For the text-containing cell, return its midpoint in (X, Y) coordinate format. 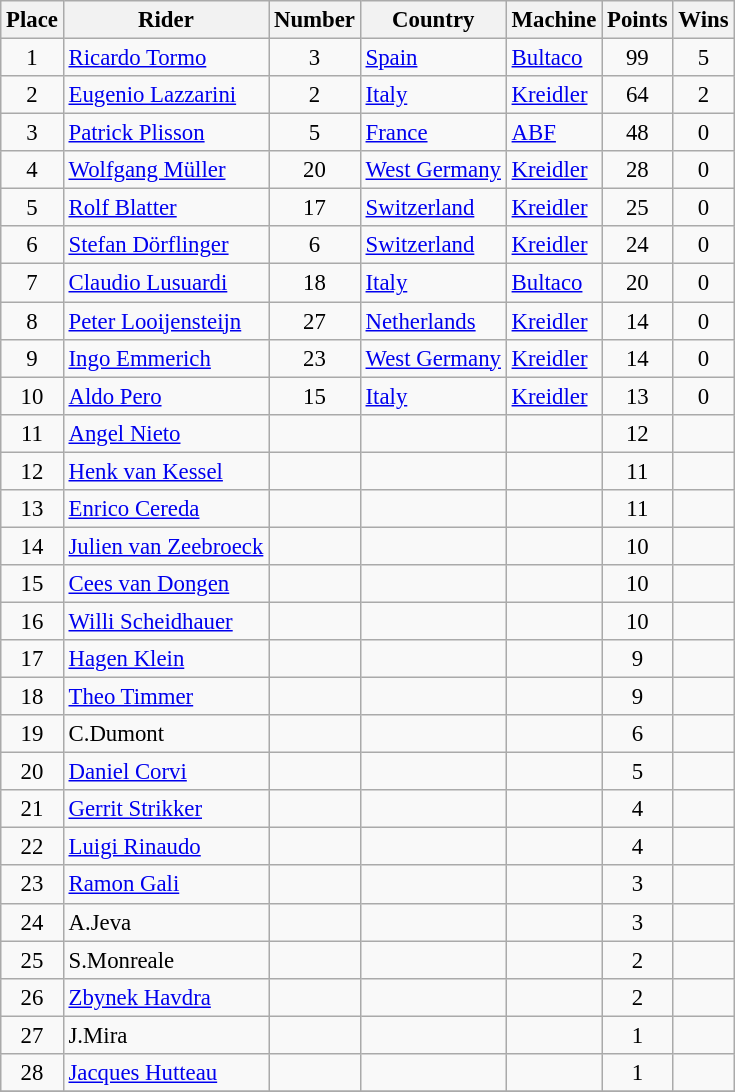
C.Dumont (166, 734)
Aldo Pero (166, 396)
Zbynek Havdra (166, 997)
Claudio Lusuardi (166, 283)
Rolf Blatter (166, 208)
Wolfgang Müller (166, 170)
8 (32, 321)
Hagen Klein (166, 659)
Patrick Plisson (166, 133)
France (433, 133)
Julien van Zeebroeck (166, 546)
J.Mira (166, 1035)
99 (638, 58)
Spain (433, 58)
Netherlands (433, 321)
Peter Looijensteijn (166, 321)
Enrico Cereda (166, 509)
Daniel Corvi (166, 772)
Jacques Hutteau (166, 1073)
22 (32, 847)
Theo Timmer (166, 697)
Rider (166, 20)
Eugenio Lazzarini (166, 95)
Gerrit Strikker (166, 809)
Machine (554, 20)
19 (32, 734)
Country (433, 20)
26 (32, 997)
16 (32, 621)
Number (315, 20)
Willi Scheidhauer (166, 621)
Wins (704, 20)
21 (32, 809)
S.Monreale (166, 960)
Points (638, 20)
A.Jeva (166, 922)
48 (638, 133)
Cees van Dongen (166, 584)
ABF (554, 133)
64 (638, 95)
Ingo Emmerich (166, 358)
Ramon Gali (166, 885)
Ricardo Tormo (166, 58)
7 (32, 283)
Angel Nieto (166, 433)
Stefan Dörflinger (166, 245)
Place (32, 20)
Henk van Kessel (166, 471)
Luigi Rinaudo (166, 847)
